Return the (X, Y) coordinate for the center point of the cell that contains the specified text.  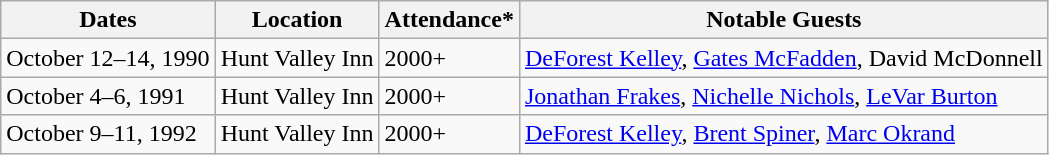
DeForest Kelley, Gates McFadden, David McDonnell (784, 58)
Attendance* (449, 20)
October 4–6, 1991 (108, 96)
Location (297, 20)
October 9–11, 1992 (108, 134)
October 12–14, 1990 (108, 58)
Notable Guests (784, 20)
DeForest Kelley, Brent Spiner, Marc Okrand (784, 134)
Jonathan Frakes, Nichelle Nichols, LeVar Burton (784, 96)
Dates (108, 20)
